For the text-containing cell, return its midpoint in [x, y] coordinate format. 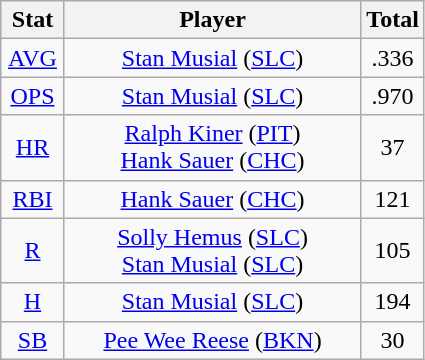
Player [212, 20]
H [33, 302]
Hank Sauer (CHC) [212, 199]
Pee Wee Reese (BKN) [212, 340]
AVG [33, 58]
RBI [33, 199]
Ralph Kiner (PIT)Hank Sauer (CHC) [212, 148]
37 [393, 148]
30 [393, 340]
.970 [393, 96]
.336 [393, 58]
194 [393, 302]
R [33, 250]
Stat [33, 20]
HR [33, 148]
OPS [33, 96]
SB [33, 340]
121 [393, 199]
Solly Hemus (SLC)Stan Musial (SLC) [212, 250]
Total [393, 20]
105 [393, 250]
